Extract the [X, Y] coordinate from the center of the cell holding the provided text.  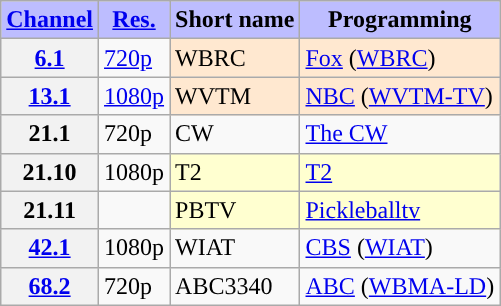
ABC (WBMA-LD) [400, 286]
PBTV [235, 210]
21.10 [50, 172]
Fox (WBRC) [400, 58]
ABC3340 [235, 286]
21.11 [50, 210]
WVTM [235, 96]
WBRC [235, 58]
WIAT [235, 248]
13.1 [50, 96]
21.1 [50, 134]
6.1 [50, 58]
NBC (WVTM-TV) [400, 96]
CW [235, 134]
The CW [400, 134]
CBS (WIAT) [400, 248]
Pickleballtv [400, 210]
42.1 [50, 248]
Channel [50, 20]
Short name [235, 20]
68.2 [50, 286]
Programming [400, 20]
Res. [134, 20]
